Output the (x, y) coordinate of the center of the cell containing the given text.  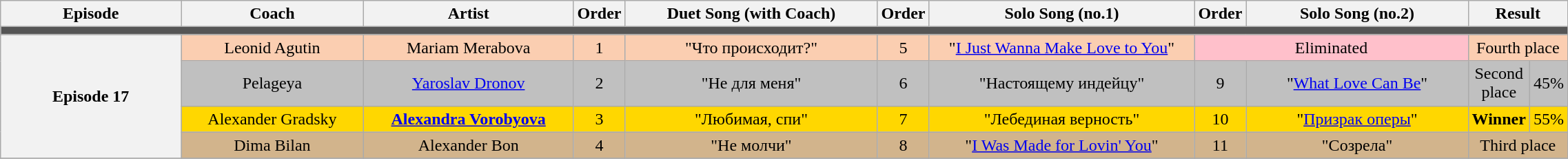
Result (1518, 14)
Third place (1518, 145)
55% (1548, 119)
Solo Song (no.1) (1061, 14)
Pelageya (273, 83)
Mariam Merabova (469, 48)
Alexander Gradsky (273, 119)
Leonid Agutin (273, 48)
Second place (1498, 83)
Episode (91, 14)
1 (600, 48)
5 (903, 48)
"I Just Wanna Make Love to You" (1061, 48)
11 (1220, 145)
Dima Bilan (273, 145)
"Не молчи" (751, 145)
Artist (469, 14)
7 (903, 119)
9 (1220, 83)
"Не для меня" (751, 83)
"Созрела" (1357, 145)
Yaroslav Dronov (469, 83)
"I Was Made for Lovin' You" (1061, 145)
"Что происходит?" (751, 48)
6 (903, 83)
"Любимая, спи" (751, 119)
Winner (1498, 119)
8 (903, 145)
45% (1548, 83)
Duet Song (with Coach) (751, 14)
"Настоящему индейцу" (1061, 83)
Eliminated (1332, 48)
Alexander Bon (469, 145)
10 (1220, 119)
"Призрак оперы" (1357, 119)
Solo Song (no.2) (1357, 14)
3 (600, 119)
Coach (273, 14)
2 (600, 83)
Fourth place (1518, 48)
Episode 17 (91, 97)
"Лебединая верность" (1061, 119)
"What Love Can Be" (1357, 83)
Alexandra Vorobyova (469, 119)
4 (600, 145)
